Scan for the cell matching the given text and deliver its (x, y) coordinate at center. 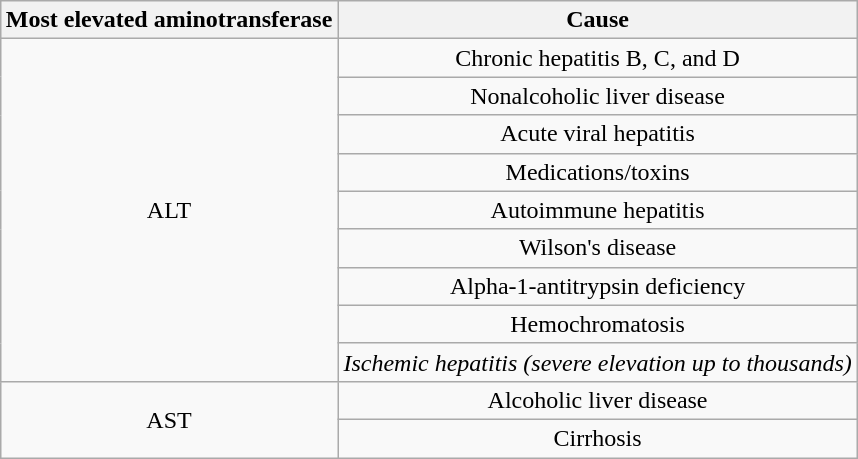
Autoimmune hepatitis (598, 210)
Hemochromatosis (598, 324)
Nonalcoholic liver disease (598, 96)
Cirrhosis (598, 438)
Chronic hepatitis B, C, and D (598, 58)
Cause (598, 20)
Alpha-1-antitrypsin deficiency (598, 286)
Ischemic hepatitis (severe elevation up to thousands) (598, 362)
Acute viral hepatitis (598, 134)
Alcoholic liver disease (598, 400)
ALT (169, 210)
AST (169, 419)
Wilson's disease (598, 248)
Most elevated aminotransferase (169, 20)
Medications/toxins (598, 172)
